Return (x, y) of the center of cell containing provided text 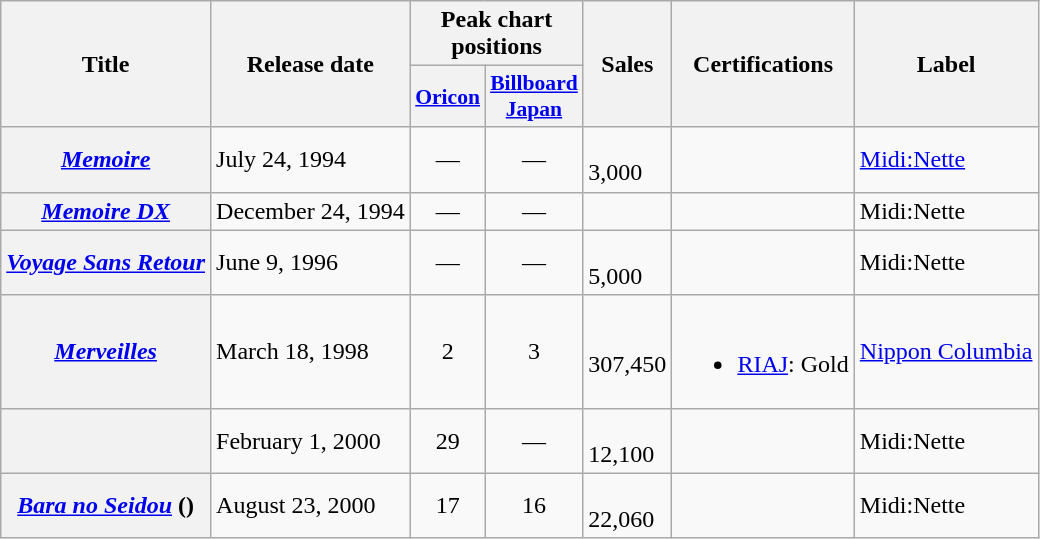
Certifications (763, 64)
Merveilles (106, 352)
Peak chart positions (496, 34)
3,000 (628, 160)
Label (946, 64)
Voyage Sans Retour (106, 262)
Nippon Columbia (946, 352)
3 (534, 352)
Title (106, 64)
Bara no Seidou () (106, 506)
22,060 (628, 506)
5,000 (628, 262)
2 (448, 352)
16 (534, 506)
17 (448, 506)
July 24, 1994 (311, 160)
29 (448, 440)
August 23, 2000 (311, 506)
February 1, 2000 (311, 440)
March 18, 1998 (311, 352)
RIAJ: Gold (763, 352)
307,450 (628, 352)
June 9, 1996 (311, 262)
December 24, 1994 (311, 211)
Release date (311, 64)
12,100 (628, 440)
Oricon (448, 96)
Sales (628, 64)
Memoire (106, 160)
Memoire DX (106, 211)
Billboard Japan (534, 96)
